Search for the cell housing the specified text and yield its (x, y) center coordinate. 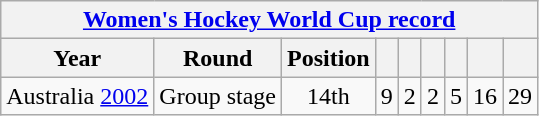
9 (386, 96)
29 (520, 96)
Year (78, 58)
5 (456, 96)
Group stage (218, 96)
Position (329, 58)
14th (329, 96)
Women's Hockey World Cup record (270, 20)
16 (486, 96)
Round (218, 58)
Australia 2002 (78, 96)
